Capture the cell that displays the provided text and extract its [X, Y] central coordinate. 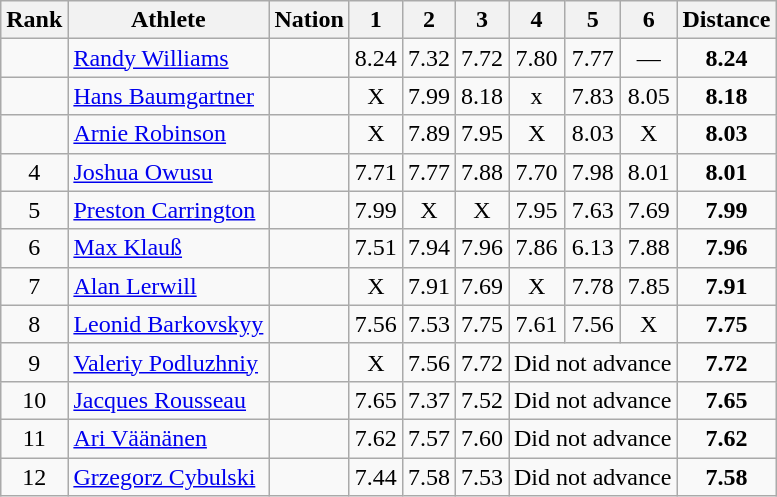
Ari Väänänen [168, 438]
Preston Carrington [168, 210]
Nation [309, 20]
12 [34, 477]
7 [34, 286]
7.57 [428, 438]
— [649, 58]
x [536, 96]
7.85 [649, 286]
7.52 [482, 400]
7.89 [428, 134]
8 [34, 324]
7.63 [593, 210]
7.78 [593, 286]
7.98 [593, 172]
7.86 [536, 248]
7.80 [536, 58]
10 [34, 400]
7.71 [376, 172]
7.83 [593, 96]
Athlete [168, 20]
Arnie Robinson [168, 134]
3 [482, 20]
7.70 [536, 172]
Distance [726, 20]
Rank [34, 20]
7.44 [376, 477]
8.05 [649, 96]
Alan Lerwill [168, 286]
Jacques Rousseau [168, 400]
7.60 [482, 438]
Joshua Owusu [168, 172]
Grzegorz Cybulski [168, 477]
1 [376, 20]
7.94 [428, 248]
6.13 [593, 248]
7.37 [428, 400]
9 [34, 362]
2 [428, 20]
11 [34, 438]
7.51 [376, 248]
Valeriy Podluzhniy [168, 362]
7.61 [536, 324]
Hans Baumgartner [168, 96]
7.32 [428, 58]
Max Klauß [168, 248]
Leonid Barkovskyy [168, 324]
Randy Williams [168, 58]
